Pinpoint the cell where the given text exists, returning its [X, Y] midpoint coordinate. 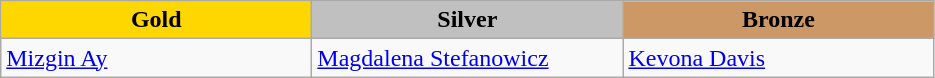
Mizgin Ay [156, 58]
Magdalena Stefanowicz [468, 58]
Bronze [778, 20]
Kevona Davis [778, 58]
Gold [156, 20]
Silver [468, 20]
